Extract the (X, Y) coordinate from the center of the cell holding the provided text.  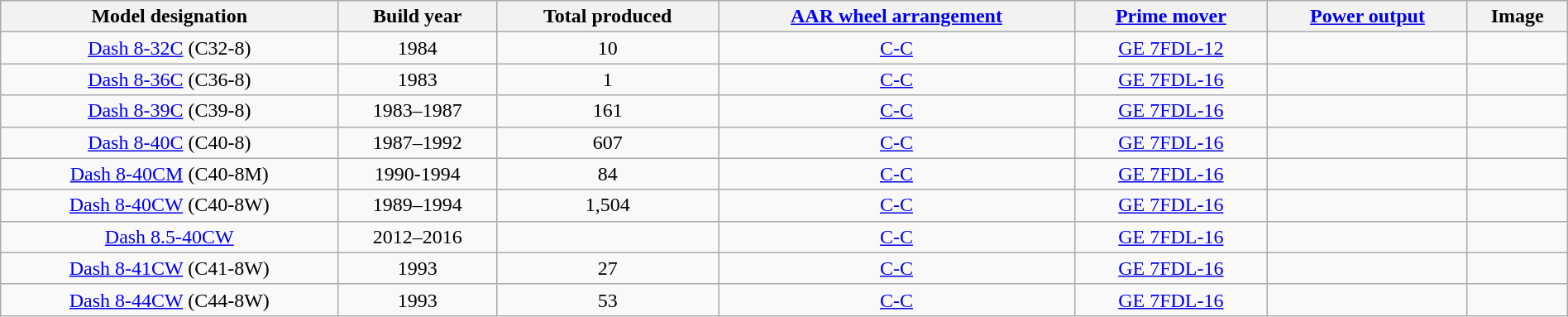
1983–1987 (418, 111)
Dash 8-36C (C36-8) (170, 79)
10 (608, 48)
1987–1992 (418, 142)
1 (608, 79)
161 (608, 111)
Prime mover (1171, 17)
Dash 8.5-40CW (170, 237)
53 (608, 300)
1,504 (608, 205)
Dash 8-32C (C32-8) (170, 48)
27 (608, 268)
Power output (1368, 17)
Dash 8-40C (C40-8) (170, 142)
1990-1994 (418, 174)
2012–2016 (418, 237)
607 (608, 142)
1984 (418, 48)
Dash 8-40CM (C40-8M) (170, 174)
Dash 8-39C (C39-8) (170, 111)
1989–1994 (418, 205)
GE 7FDL-12 (1171, 48)
Dash 8-41CW (C41-8W) (170, 268)
Image (1517, 17)
Dash 8-40CW (C40-8W) (170, 205)
1983 (418, 79)
Model designation (170, 17)
Dash 8-44CW (C44-8W) (170, 300)
Build year (418, 17)
AAR wheel arrangement (896, 17)
Total produced (608, 17)
84 (608, 174)
